Output the [X, Y] coordinate of the center of the cell containing the given text.  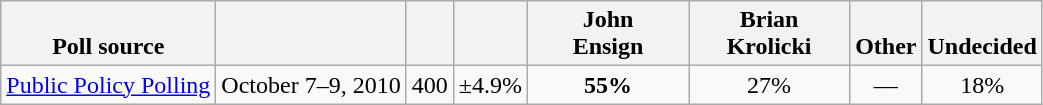
Undecided [982, 34]
27% [770, 85]
October 7–9, 2010 [311, 85]
±4.9% [490, 85]
–– [886, 85]
400 [430, 85]
Poll source [108, 34]
55% [608, 85]
BrianKrolicki [770, 34]
Other [886, 34]
JohnEnsign [608, 34]
Public Policy Polling [108, 85]
18% [982, 85]
